Scan for the cell matching the given text and deliver its (x, y) coordinate at center. 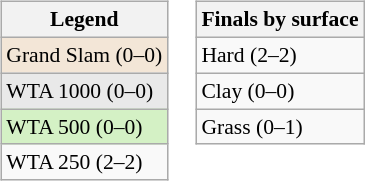
Legend (84, 20)
Finals by surface (280, 20)
Clay (0–0) (280, 91)
WTA 250 (2–2) (84, 162)
Grand Slam (0–0) (84, 55)
WTA 500 (0–0) (84, 127)
Hard (2–2) (280, 55)
Grass (0–1) (280, 127)
WTA 1000 (0–0) (84, 91)
